Detect which cell encompasses the target text, then output its (x, y) center coordinate. 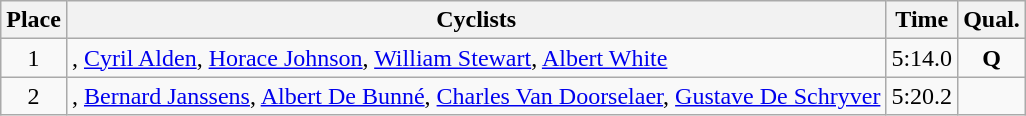
2 (34, 96)
, Bernard Janssens, Albert De Bunné, Charles Van Doorselaer, Gustave De Schryver (476, 96)
5:20.2 (922, 96)
Qual. (992, 20)
1 (34, 58)
Place (34, 20)
, Cyril Alden, Horace Johnson, William Stewart, Albert White (476, 58)
Cyclists (476, 20)
Time (922, 20)
Q (992, 58)
5:14.0 (922, 58)
